Search for the cell housing the specified text and yield its (X, Y) center coordinate. 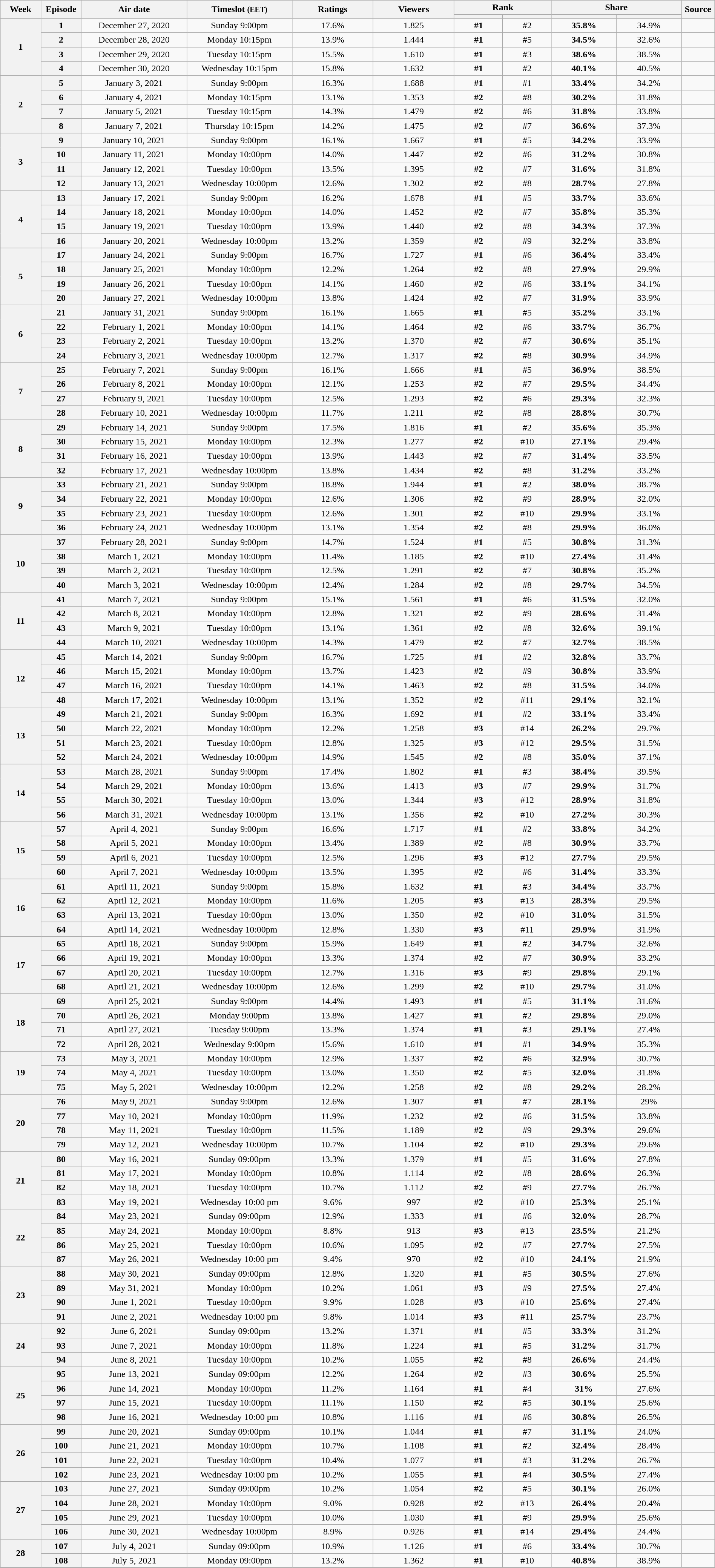
29.2% (584, 1087)
1.443 (414, 456)
51 (61, 743)
59 (61, 857)
1.061 (414, 1288)
1.353 (414, 97)
February 22, 2021 (134, 499)
March 8, 2021 (134, 614)
February 21, 2021 (134, 484)
May 23, 2021 (134, 1216)
50 (61, 729)
10.4% (333, 1460)
January 13, 2021 (134, 183)
34.1% (649, 284)
40 (61, 585)
32.8% (584, 657)
34.3% (584, 226)
32.2% (584, 240)
February 17, 2021 (134, 470)
March 14, 2021 (134, 657)
68 (61, 987)
January 27, 2021 (134, 298)
28.1% (584, 1101)
65 (61, 943)
84 (61, 1216)
1.356 (414, 815)
28.2% (649, 1087)
January 26, 2021 (134, 284)
March 17, 2021 (134, 700)
21.2% (649, 1231)
1.114 (414, 1173)
32.9% (584, 1058)
91 (61, 1317)
45 (61, 657)
April 6, 2021 (134, 857)
January 25, 2021 (134, 269)
February 14, 2021 (134, 427)
42 (61, 614)
December 30, 2020 (134, 69)
75 (61, 1087)
May 31, 2021 (134, 1288)
101 (61, 1460)
100 (61, 1446)
May 30, 2021 (134, 1274)
12.3% (333, 441)
May 9, 2021 (134, 1101)
January 17, 2021 (134, 198)
17.5% (333, 427)
16.2% (333, 198)
April 5, 2021 (134, 843)
1.370 (414, 341)
36.4% (584, 255)
9.8% (333, 1317)
June 7, 2021 (134, 1345)
1.692 (414, 714)
0.926 (414, 1532)
February 3, 2021 (134, 355)
December 28, 2020 (134, 40)
January 10, 2021 (134, 140)
24.1% (584, 1259)
June 21, 2021 (134, 1446)
1.321 (414, 614)
69 (61, 1001)
1.352 (414, 700)
1.277 (414, 441)
1.185 (414, 556)
Monday 9:00pm (239, 1015)
11.6% (333, 900)
1.108 (414, 1446)
38.7% (649, 484)
May 4, 2021 (134, 1073)
1.344 (414, 800)
1.725 (414, 657)
43 (61, 628)
December 27, 2020 (134, 25)
78 (61, 1130)
38 (61, 556)
35.0% (584, 757)
July 4, 2021 (134, 1546)
May 11, 2021 (134, 1130)
1.112 (414, 1188)
1.427 (414, 1015)
63 (61, 915)
May 10, 2021 (134, 1116)
11.4% (333, 556)
April 28, 2021 (134, 1044)
99 (61, 1432)
1.320 (414, 1274)
1.447 (414, 155)
1.678 (414, 198)
June 22, 2021 (134, 1460)
1.649 (414, 943)
30.3% (649, 815)
60 (61, 872)
January 11, 2021 (134, 155)
9.9% (333, 1302)
64 (61, 929)
1.296 (414, 857)
31% (584, 1388)
39 (61, 571)
March 30, 2021 (134, 800)
35.6% (584, 427)
96 (61, 1388)
March 29, 2021 (134, 786)
40.1% (584, 69)
Viewers (414, 9)
1.413 (414, 786)
March 2, 2021 (134, 571)
April 25, 2021 (134, 1001)
Source (698, 9)
Air date (134, 9)
January 20, 2021 (134, 240)
24.0% (649, 1432)
92 (61, 1331)
18.8% (333, 484)
May 25, 2021 (134, 1245)
67 (61, 972)
1.452 (414, 212)
34.7% (584, 943)
June 16, 2021 (134, 1417)
98 (61, 1417)
Ratings (333, 9)
14.4% (333, 1001)
85 (61, 1231)
February 7, 2021 (134, 370)
37 (61, 542)
March 15, 2021 (134, 671)
970 (414, 1259)
1.307 (414, 1101)
86 (61, 1245)
1.460 (414, 284)
March 28, 2021 (134, 772)
10.6% (333, 1245)
March 1, 2021 (134, 556)
1.028 (414, 1302)
14.7% (333, 542)
May 17, 2021 (134, 1173)
35.1% (649, 341)
9.0% (333, 1503)
April 21, 2021 (134, 987)
72 (61, 1044)
29% (649, 1101)
January 31, 2021 (134, 312)
April 14, 2021 (134, 929)
June 23, 2021 (134, 1475)
May 19, 2021 (134, 1202)
June 29, 2021 (134, 1517)
28.8% (584, 413)
33.5% (649, 456)
February 10, 2021 (134, 413)
1.464 (414, 327)
32.3% (649, 398)
11.1% (333, 1403)
1.253 (414, 384)
Wednesday 10:15pm (239, 69)
April 7, 2021 (134, 872)
83 (61, 1202)
36.9% (584, 370)
March 10, 2021 (134, 642)
1.475 (414, 126)
56 (61, 815)
12.1% (333, 384)
10.1% (333, 1432)
48 (61, 700)
1.361 (414, 628)
54 (61, 786)
30.2% (584, 97)
11.8% (333, 1345)
88 (61, 1274)
107 (61, 1546)
1.493 (414, 1001)
26.4% (584, 1503)
May 12, 2021 (134, 1144)
January 24, 2021 (134, 255)
10.0% (333, 1517)
89 (61, 1288)
26.3% (649, 1173)
104 (61, 1503)
76 (61, 1101)
1.284 (414, 585)
1.126 (414, 1546)
62 (61, 900)
1.440 (414, 226)
28.4% (649, 1446)
41 (61, 599)
June 30, 2021 (134, 1532)
May 24, 2021 (134, 1231)
1.362 (414, 1560)
April 27, 2021 (134, 1030)
37.1% (649, 757)
1.944 (414, 484)
913 (414, 1231)
52 (61, 757)
February 15, 2021 (134, 441)
8.9% (333, 1532)
Week (20, 9)
44 (61, 642)
March 21, 2021 (134, 714)
June 13, 2021 (134, 1374)
February 24, 2021 (134, 528)
June 28, 2021 (134, 1503)
13.7% (333, 671)
108 (61, 1560)
January 5, 2021 (134, 112)
January 3, 2021 (134, 83)
February 8, 2021 (134, 384)
21.9% (649, 1259)
1.333 (414, 1216)
1.164 (414, 1388)
1.545 (414, 757)
February 16, 2021 (134, 456)
0.928 (414, 1503)
1.293 (414, 398)
June 14, 2021 (134, 1388)
April 18, 2021 (134, 943)
1.434 (414, 470)
95 (61, 1374)
103 (61, 1489)
20.4% (649, 1503)
July 5, 2021 (134, 1560)
March 7, 2021 (134, 599)
1.232 (414, 1116)
Rank (503, 8)
106 (61, 1532)
1.463 (414, 685)
38.9% (649, 1560)
93 (61, 1345)
34 (61, 499)
27.9% (584, 269)
1.802 (414, 772)
1.291 (414, 571)
15.5% (333, 54)
66 (61, 958)
14.2% (333, 126)
June 2, 2021 (134, 1317)
26.5% (649, 1417)
80 (61, 1159)
April 13, 2021 (134, 915)
15.1% (333, 599)
25.7% (584, 1317)
74 (61, 1073)
Tuesday 9:00pm (239, 1030)
April 26, 2021 (134, 1015)
January 18, 2021 (134, 212)
29 (61, 427)
1.389 (414, 843)
15.6% (333, 1044)
16.6% (333, 829)
February 23, 2021 (134, 513)
January 12, 2021 (134, 169)
1.825 (414, 25)
40.5% (649, 69)
May 26, 2021 (134, 1259)
97 (61, 1403)
15.9% (333, 943)
1.316 (414, 972)
January 7, 2021 (134, 126)
April 11, 2021 (134, 886)
1.317 (414, 355)
30 (61, 441)
1.189 (414, 1130)
23.7% (649, 1317)
27.2% (584, 815)
29.0% (649, 1015)
38.4% (584, 772)
January 19, 2021 (134, 226)
36 (61, 528)
1.688 (414, 83)
36.0% (649, 528)
February 1, 2021 (134, 327)
1.302 (414, 183)
June 27, 2021 (134, 1489)
March 31, 2021 (134, 815)
1.423 (414, 671)
57 (61, 829)
1.371 (414, 1331)
April 19, 2021 (134, 958)
11.9% (333, 1116)
1.561 (414, 599)
13.4% (333, 843)
1.077 (414, 1460)
55 (61, 800)
997 (414, 1202)
32.4% (584, 1446)
49 (61, 714)
28.3% (584, 900)
April 12, 2021 (134, 900)
1.524 (414, 542)
April 4, 2021 (134, 829)
June 20, 2021 (134, 1432)
1.211 (414, 413)
12.4% (333, 585)
March 16, 2021 (134, 685)
8.8% (333, 1231)
May 3, 2021 (134, 1058)
February 9, 2021 (134, 398)
1.667 (414, 140)
70 (61, 1015)
58 (61, 843)
Monday 09:00pm (239, 1560)
1.379 (414, 1159)
32.1% (649, 700)
Thursday 10:15pm (239, 126)
1.337 (414, 1058)
June 15, 2021 (134, 1403)
94 (61, 1360)
1.444 (414, 40)
25.1% (649, 1202)
34.0% (649, 685)
June 8, 2021 (134, 1360)
17.6% (333, 25)
1.150 (414, 1403)
March 23, 2021 (134, 743)
1.095 (414, 1245)
1.354 (414, 528)
27.1% (584, 441)
105 (61, 1517)
9.4% (333, 1259)
February 28, 2021 (134, 542)
April 20, 2021 (134, 972)
39.1% (649, 628)
March 9, 2021 (134, 628)
31 (61, 456)
1.816 (414, 427)
1.014 (414, 1317)
14.9% (333, 757)
Timeslot (EET) (239, 9)
1.116 (414, 1417)
11.2% (333, 1388)
77 (61, 1116)
1.104 (414, 1144)
March 22, 2021 (134, 729)
1.330 (414, 929)
March 24, 2021 (134, 757)
36.7% (649, 327)
1.717 (414, 829)
January 4, 2021 (134, 97)
May 18, 2021 (134, 1188)
1.665 (414, 312)
Episode (61, 9)
13.6% (333, 786)
1.224 (414, 1345)
17.4% (333, 772)
102 (61, 1475)
87 (61, 1259)
39.5% (649, 772)
47 (61, 685)
26.2% (584, 729)
33.6% (649, 198)
61 (61, 886)
73 (61, 1058)
11.7% (333, 413)
May 5, 2021 (134, 1087)
79 (61, 1144)
32.7% (584, 642)
June 6, 2021 (134, 1331)
February 2, 2021 (134, 341)
81 (61, 1173)
10.9% (333, 1546)
82 (61, 1188)
31.3% (649, 542)
March 3, 2021 (134, 585)
1.666 (414, 370)
1.044 (414, 1432)
1.359 (414, 240)
9.6% (333, 1202)
26.6% (584, 1360)
90 (61, 1302)
1.299 (414, 987)
23.5% (584, 1231)
26.0% (649, 1489)
36.6% (584, 126)
1.205 (414, 900)
1.301 (414, 513)
40.8% (584, 1560)
Share (616, 8)
1.054 (414, 1489)
38.0% (584, 484)
38.6% (584, 54)
71 (61, 1030)
53 (61, 772)
1.030 (414, 1517)
1.727 (414, 255)
25.3% (584, 1202)
December 29, 2020 (134, 54)
11.5% (333, 1130)
46 (61, 671)
1.424 (414, 298)
25.5% (649, 1374)
June 1, 2021 (134, 1302)
33 (61, 484)
35 (61, 513)
32 (61, 470)
May 16, 2021 (134, 1159)
1.306 (414, 499)
Wednesday 9:00pm (239, 1044)
1.325 (414, 743)
